Extract the (X, Y) coordinate from the center of the cell holding the provided text.  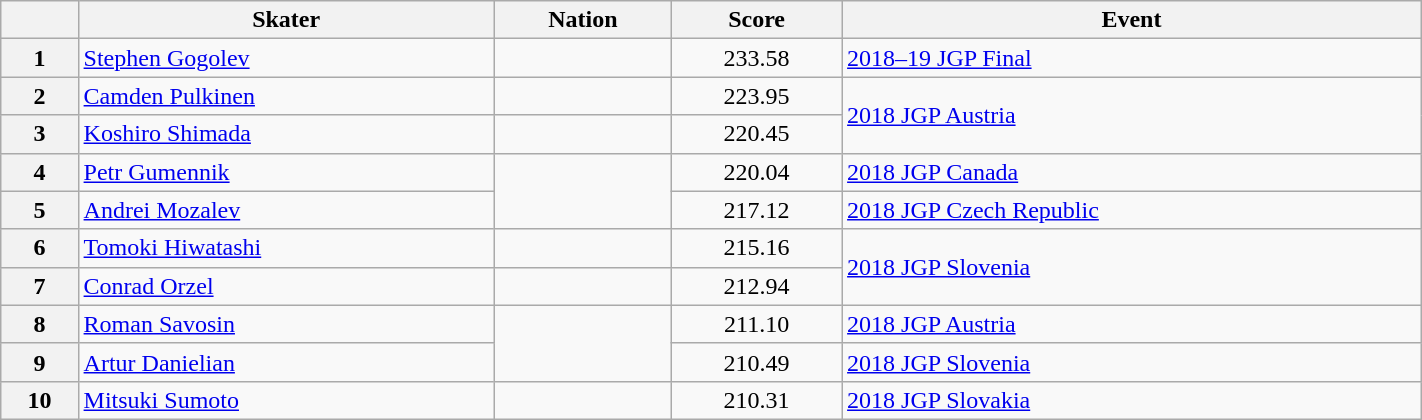
9 (40, 362)
7 (40, 286)
215.16 (757, 248)
233.58 (757, 58)
10 (40, 400)
6 (40, 248)
3 (40, 134)
220.45 (757, 134)
2018 JGP Slovakia (1132, 400)
Roman Savosin (286, 324)
2018 JGP Czech Republic (1132, 210)
Camden Pulkinen (286, 96)
4 (40, 172)
Skater (286, 20)
1 (40, 58)
Nation (582, 20)
Stephen Gogolev (286, 58)
Andrei Mozalev (286, 210)
5 (40, 210)
Artur Danielian (286, 362)
2018–19 JGP Final (1132, 58)
211.10 (757, 324)
Event (1132, 20)
223.95 (757, 96)
2 (40, 96)
210.49 (757, 362)
Mitsuki Sumoto (286, 400)
Conrad Orzel (286, 286)
210.31 (757, 400)
212.94 (757, 286)
Tomoki Hiwatashi (286, 248)
Petr Gumennik (286, 172)
220.04 (757, 172)
217.12 (757, 210)
Koshiro Shimada (286, 134)
2018 JGP Canada (1132, 172)
Score (757, 20)
8 (40, 324)
